Capture the cell that displays the provided text and extract its (x, y) central coordinate. 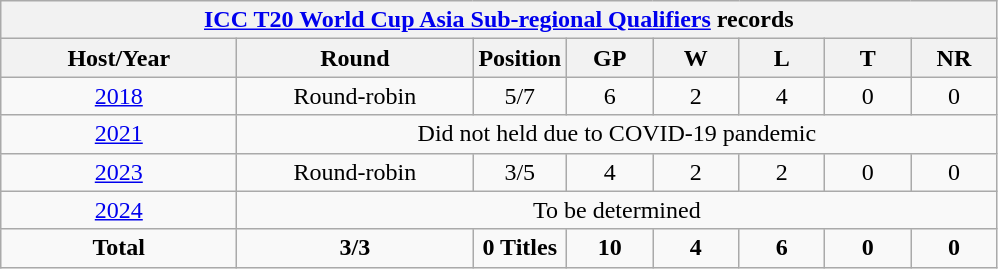
To be determined (617, 210)
L (782, 58)
Total (119, 248)
Host/Year (119, 58)
Position (520, 58)
2024 (119, 210)
W (696, 58)
GP (610, 58)
NR (954, 58)
2018 (119, 96)
3/5 (520, 172)
2023 (119, 172)
ICC T20 World Cup Asia Sub-regional Qualifiers records (499, 20)
3/3 (355, 248)
5/7 (520, 96)
Did not held due to COVID-19 pandemic (617, 134)
T (868, 58)
0 Titles (520, 248)
Round (355, 58)
2021 (119, 134)
10 (610, 248)
